Provide the [X, Y] coordinate of the cell's center where the given text is located.  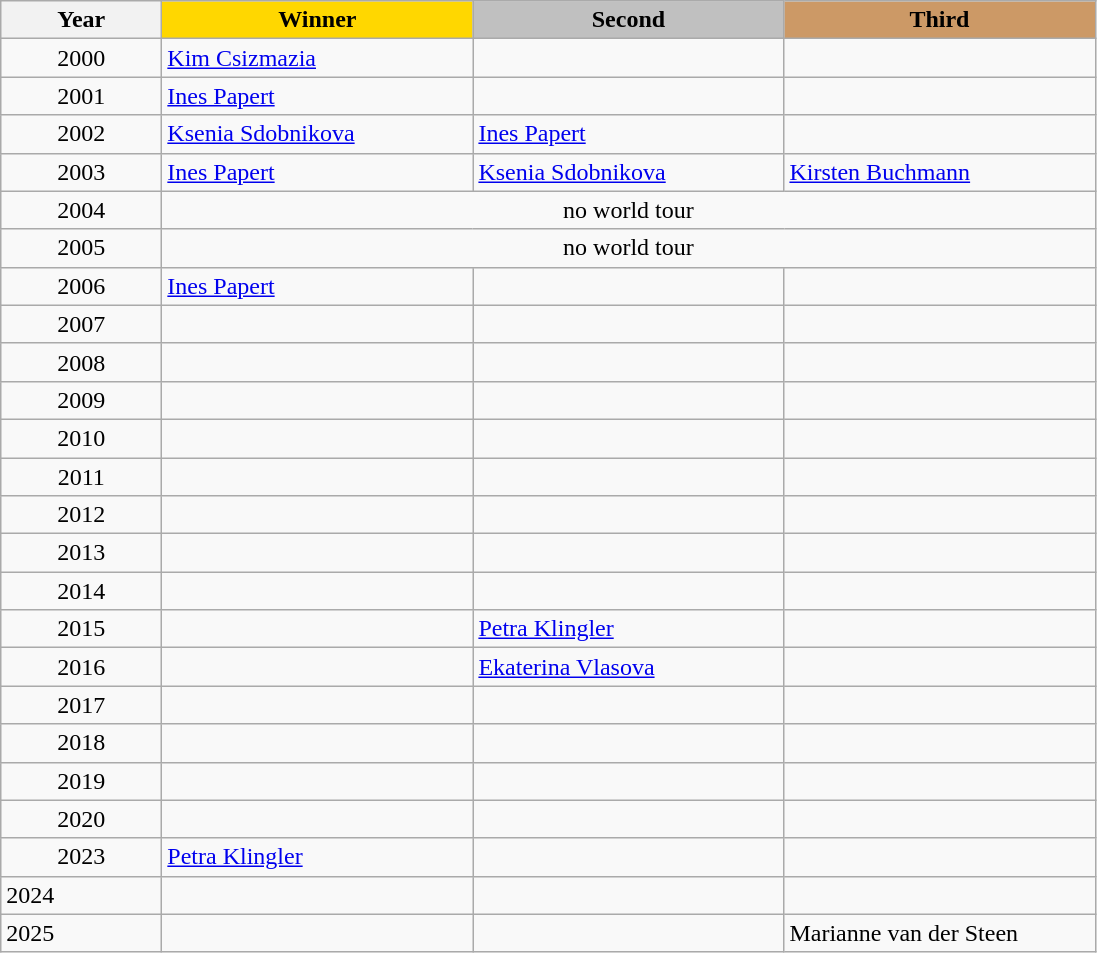
2020 [82, 819]
Winner [318, 20]
2008 [82, 362]
2015 [82, 629]
2009 [82, 400]
2001 [82, 96]
2005 [82, 248]
Marianne van der Steen [940, 933]
2018 [82, 743]
2024 [82, 895]
2023 [82, 857]
2004 [82, 210]
Second [628, 20]
2002 [82, 134]
2006 [82, 286]
2010 [82, 438]
2003 [82, 172]
Year [82, 20]
2014 [82, 591]
Kirsten Buchmann [940, 172]
2007 [82, 324]
2025 [82, 933]
Kim Csizmazia [318, 58]
2011 [82, 477]
2016 [82, 667]
2017 [82, 705]
2019 [82, 781]
2012 [82, 515]
2013 [82, 553]
2000 [82, 58]
Ekaterina Vlasova [628, 667]
Third [940, 20]
